Scan for the cell matching the given text and deliver its [X, Y] coordinate at center. 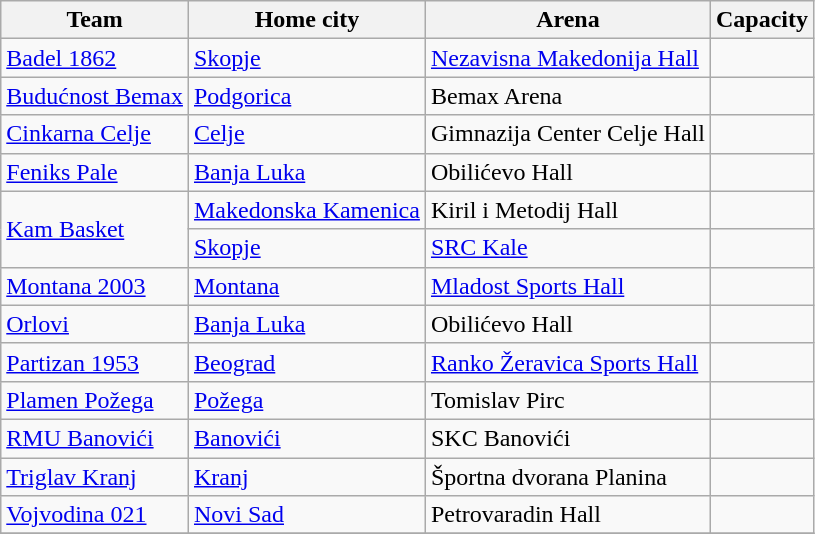
Montana [306, 286]
Feniks Pale [95, 172]
Makedonska Kamenica [306, 210]
Arena [568, 20]
Cinkarna Celje [95, 134]
Banovići [306, 438]
Kranj [306, 477]
Bemax Arena [568, 96]
SRC Kale [568, 248]
Kiril i Metodij Hall [568, 210]
Mladost Sports Hall [568, 286]
Beograd [306, 362]
Badel 1862 [95, 58]
Novi Sad [306, 515]
Plamen Požega [95, 400]
Požega [306, 400]
Orlovi [95, 324]
Home city [306, 20]
Ranko Žeravica Sports Hall [568, 362]
Športna dvorana Planina [568, 477]
Podgorica [306, 96]
Gimnazija Center Celje Hall [568, 134]
Celje [306, 134]
Capacity [762, 20]
Tomislav Pirc [568, 400]
SKC Banovići [568, 438]
Team [95, 20]
Petrovaradin Hall [568, 515]
Budućnost Bemax [95, 96]
Montana 2003 [95, 286]
Kam Basket [95, 229]
RMU Banovići [95, 438]
Partizan 1953 [95, 362]
Nezavisna Makedonija Hall [568, 58]
Triglav Kranj [95, 477]
Vojvodina 021 [95, 515]
